Return the [X, Y] coordinate for the center point of the cell that contains the specified text.  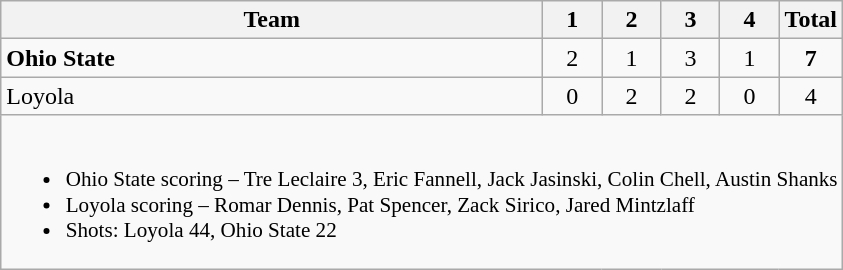
Ohio State [272, 58]
Total [811, 20]
Loyola [272, 96]
Team [272, 20]
7 [811, 58]
